Extract the [x, y] coordinate from the center of the cell holding the provided text.  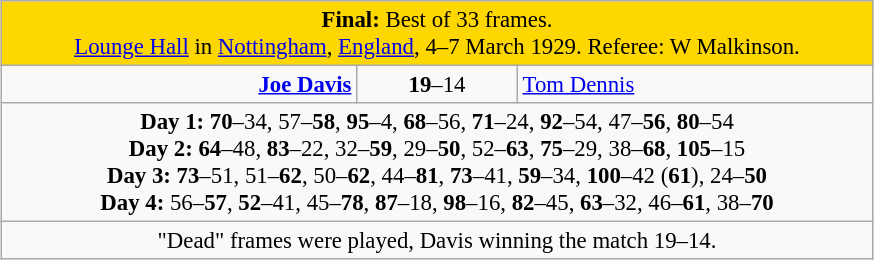
19–14 [438, 85]
"Dead" frames were played, Davis winning the match 19–14. [437, 241]
Joe Davis [179, 85]
Tom Dennis [695, 85]
Final: Best of 33 frames. Lounge Hall in Nottingham, England, 4–7 March 1929. Referee: W Malkinson. [437, 34]
